Determine the [X, Y] coordinate at the center of the cell enclosing the given text.  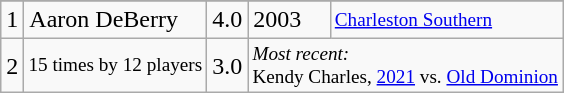
4.0 [228, 20]
15 times by 12 players [116, 66]
3.0 [228, 66]
Most recent:Kendy Charles, 2021 vs. Old Dominion [406, 66]
2003 [289, 20]
2 [12, 66]
1 [12, 20]
Charleston Southern [446, 20]
Aaron DeBerry [116, 20]
